Return the [X, Y] coordinate for the center point of the cell that contains the specified text.  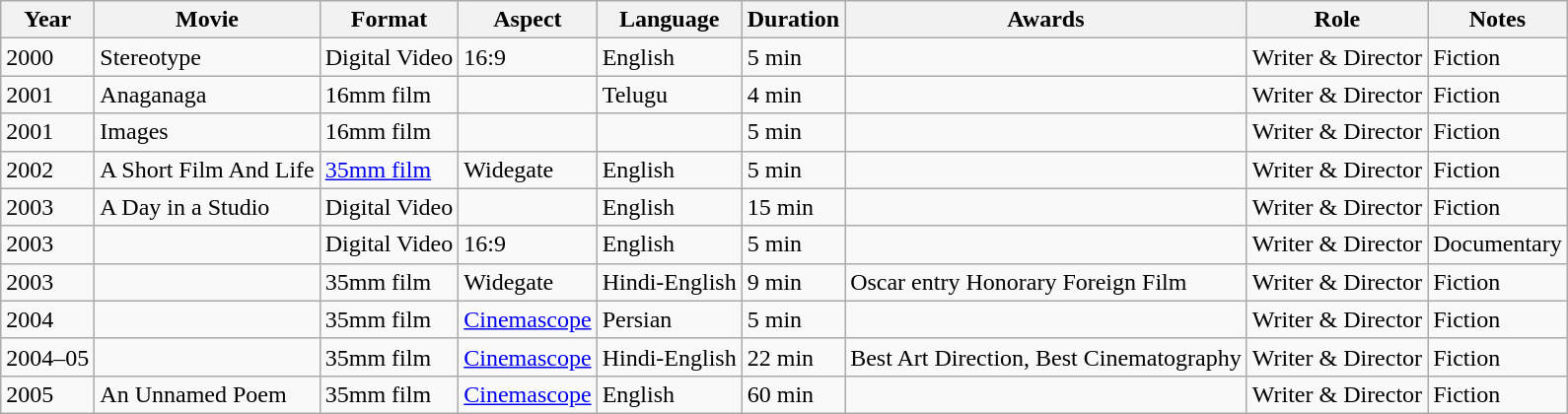
Anaganaga [207, 95]
9 min [793, 282]
Duration [793, 20]
Stereotype [207, 57]
2000 [47, 57]
Movie [207, 20]
Role [1337, 20]
Oscar entry Honorary Foreign Film [1046, 282]
2004–05 [47, 357]
22 min [793, 357]
Language [669, 20]
2002 [47, 170]
Images [207, 132]
60 min [793, 394]
Notes [1498, 20]
A Short Film And Life [207, 170]
2005 [47, 394]
15 min [793, 207]
Aspect [528, 20]
Documentary [1498, 244]
An Unnamed Poem [207, 394]
2004 [47, 319]
Year [47, 20]
Telugu [669, 95]
4 min [793, 95]
Awards [1046, 20]
Best Art Direction, Best Cinematography [1046, 357]
Format [389, 20]
A Day in a Studio [207, 207]
Persian [669, 319]
